Extract the [X, Y] coordinate from the center of the cell holding the provided text.  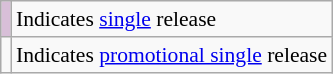
Indicates single release [172, 19]
Indicates promotional single release [172, 55]
